Detect which cell encompasses the target text, then output its (X, Y) center coordinate. 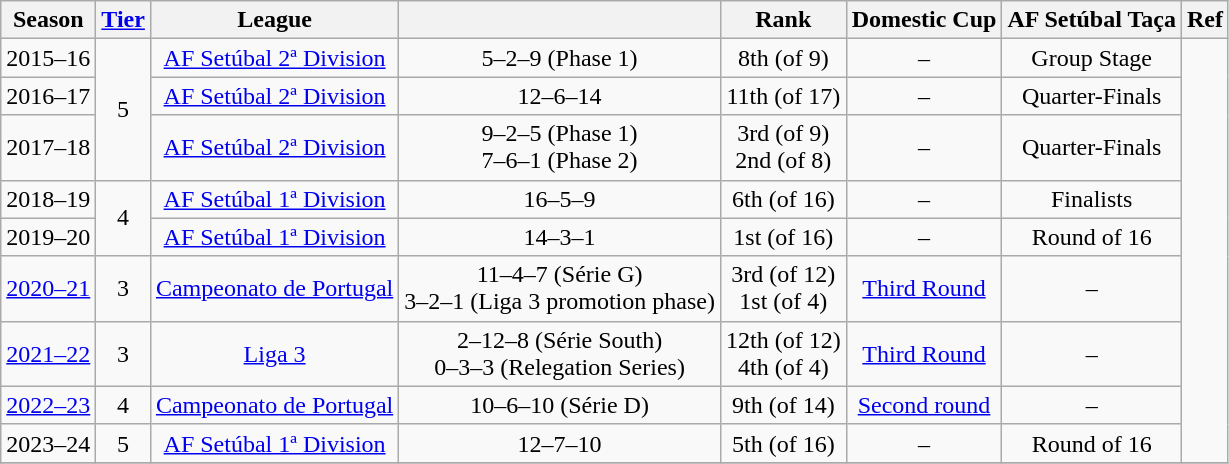
Liga 3 (274, 354)
12–6–14 (560, 96)
Finalists (1092, 199)
5th (of 16) (783, 443)
2016–17 (48, 96)
AF Setúbal Taça (1092, 20)
3rd (of 9)2nd (of 8) (783, 148)
2017–18 (48, 148)
9–2–5 (Phase 1)7–6–1 (Phase 2) (560, 148)
2–12–8 (Série South)0–3–3 (Relegation Series) (560, 354)
14–3–1 (560, 237)
2023–24 (48, 443)
Second round (924, 405)
12th (of 12)4th (of 4) (783, 354)
Tier (124, 20)
2021–22 (48, 354)
Season (48, 20)
10–6–10 (Série D) (560, 405)
2015–16 (48, 58)
5–2–9 (Phase 1) (560, 58)
11–4–7 (Série G)3–2–1 (Liga 3 promotion phase) (560, 288)
16–5–9 (560, 199)
11th (of 17) (783, 96)
League (274, 20)
Ref (1204, 20)
2022–23 (48, 405)
Group Stage (1092, 58)
12–7–10 (560, 443)
2018–19 (48, 199)
8th (of 9) (783, 58)
1st (of 16) (783, 237)
Domestic Cup (924, 20)
2019–20 (48, 237)
Rank (783, 20)
3rd (of 12)1st (of 4) (783, 288)
9th (of 14) (783, 405)
6th (of 16) (783, 199)
2020–21 (48, 288)
